Pinpoint the cell where the given text exists, returning its [x, y] midpoint coordinate. 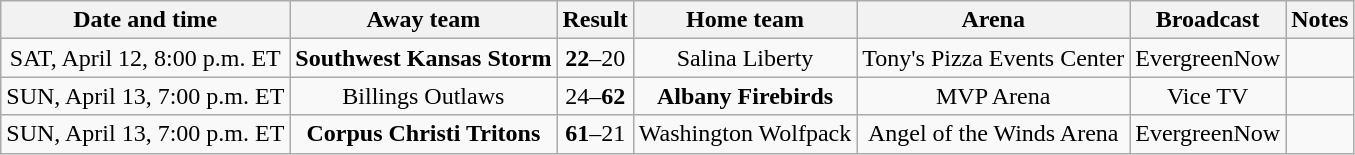
Notes [1320, 20]
61–21 [595, 134]
Billings Outlaws [424, 96]
24–62 [595, 96]
Salina Liberty [744, 58]
Southwest Kansas Storm [424, 58]
Home team [744, 20]
Arena [994, 20]
Angel of the Winds Arena [994, 134]
SAT, April 12, 8:00 p.m. ET [146, 58]
Date and time [146, 20]
Albany Firebirds [744, 96]
Result [595, 20]
22–20 [595, 58]
Washington Wolfpack [744, 134]
Away team [424, 20]
Tony's Pizza Events Center [994, 58]
Vice TV [1208, 96]
Corpus Christi Tritons [424, 134]
Broadcast [1208, 20]
MVP Arena [994, 96]
